Provide the (X, Y) coordinate of the cell's center where the given text is located.  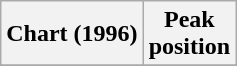
Peakposition (189, 34)
Chart (1996) (72, 34)
